Capture the cell that displays the provided text and extract its [X, Y] central coordinate. 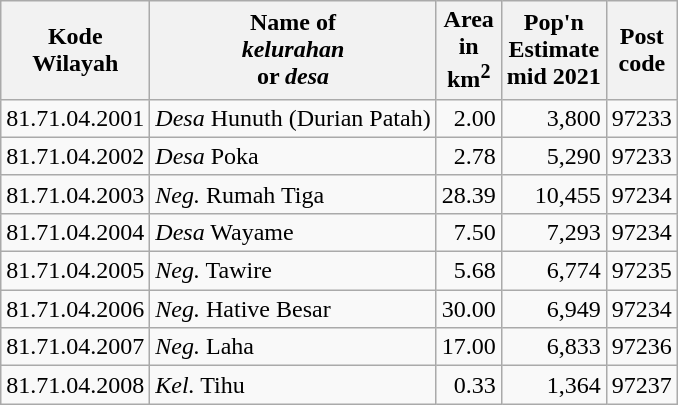
Postcode [642, 50]
30.00 [468, 309]
Kode Wilayah [76, 50]
7.50 [468, 232]
81.71.04.2005 [76, 271]
10,455 [554, 194]
Neg. Tawire [293, 271]
5,290 [554, 156]
81.71.04.2007 [76, 347]
Neg. Hative Besar [293, 309]
97236 [642, 347]
Area inkm2 [468, 50]
81.71.04.2004 [76, 232]
7,293 [554, 232]
6,774 [554, 271]
3,800 [554, 118]
1,364 [554, 385]
6,949 [554, 309]
Name ofkelurahanor desa [293, 50]
2.78 [468, 156]
81.71.04.2008 [76, 385]
81.71.04.2003 [76, 194]
Desa Hunuth (Durian Patah) [293, 118]
Neg. Laha [293, 347]
Kel. Tihu [293, 385]
2.00 [468, 118]
0.33 [468, 385]
81.71.04.2006 [76, 309]
28.39 [468, 194]
Pop'nEstimatemid 2021 [554, 50]
5.68 [468, 271]
81.71.04.2002 [76, 156]
Neg. Rumah Tiga [293, 194]
97235 [642, 271]
17.00 [468, 347]
6,833 [554, 347]
81.71.04.2001 [76, 118]
97237 [642, 385]
Desa Wayame [293, 232]
Desa Poka [293, 156]
